Determine the [x, y] coordinate at the center of the cell enclosing the given text.  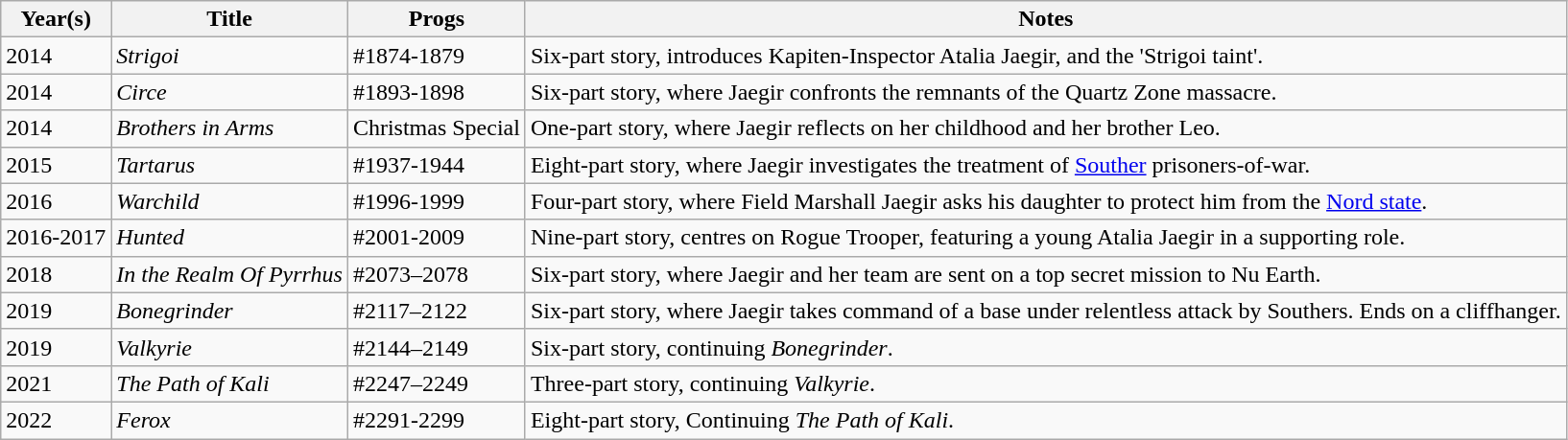
Valkyrie [230, 347]
Hunted [230, 238]
#1874-1879 [436, 56]
#1996-1999 [436, 201]
#2117–2122 [436, 311]
Six-part story, where Jaegir and her team are sent on a top secret mission to Nu Earth. [1046, 274]
Brothers in Arms [230, 128]
2016-2017 [56, 238]
Title [230, 19]
Eight-part story, where Jaegir investigates the treatment of Souther prisoners-of-war. [1046, 165]
Six-part story, where Jaegir confronts the remnants of the Quartz Zone massacre. [1046, 92]
#2247–2249 [436, 383]
In the Realm Of Pyrrhus [230, 274]
One-part story, where Jaegir reflects on her childhood and her brother Leo. [1046, 128]
Tartarus [230, 165]
Warchild [230, 201]
Six-part story, where Jaegir takes command of a base under relentless attack by Southers. Ends on a cliffhanger. [1046, 311]
#2073–2078 [436, 274]
#2001-2009 [436, 238]
Six-part story, continuing Bonegrinder. [1046, 347]
2015 [56, 165]
#2291-2299 [436, 420]
Three-part story, continuing Valkyrie. [1046, 383]
Progs [436, 19]
Notes [1046, 19]
2018 [56, 274]
Six-part story, introduces Kapiten-Inspector Atalia Jaegir, and the 'Strigoi taint'. [1046, 56]
Year(s) [56, 19]
2021 [56, 383]
Christmas Special [436, 128]
#2144–2149 [436, 347]
Bonegrinder [230, 311]
The Path of Kali [230, 383]
2016 [56, 201]
#1937-1944 [436, 165]
Nine-part story, centres on Rogue Trooper, featuring a young Atalia Jaegir in a supporting role. [1046, 238]
Circe [230, 92]
Eight-part story, Continuing The Path of Kali. [1046, 420]
Four-part story, where Field Marshall Jaegir asks his daughter to protect him from the Nord state. [1046, 201]
2022 [56, 420]
#1893-1898 [436, 92]
Ferox [230, 420]
Strigoi [230, 56]
